Output the (x, y) coordinate of the center of the cell containing the given text.  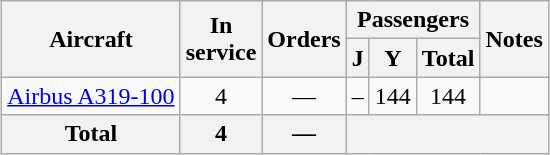
Notes (514, 39)
Y (392, 58)
Airbus A319-100 (91, 96)
Orders (304, 39)
Passengers (413, 20)
Aircraft (91, 39)
– (358, 96)
In service (221, 39)
J (358, 58)
